Pinpoint the cell where the given text exists, returning its (x, y) midpoint coordinate. 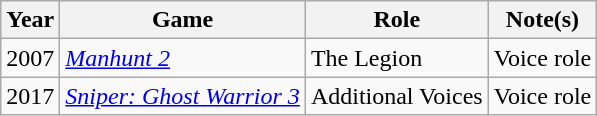
Additional Voices (396, 96)
Role (396, 20)
Year (30, 20)
Note(s) (542, 20)
2017 (30, 96)
2007 (30, 58)
The Legion (396, 58)
Sniper: Ghost Warrior 3 (183, 96)
Manhunt 2 (183, 58)
Game (183, 20)
